Locate the cell with the specified text and output its (X, Y) center coordinate. 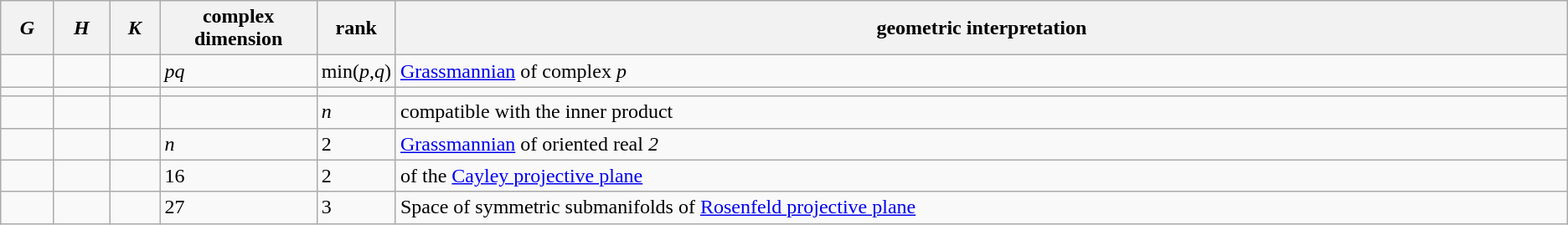
27 (238, 207)
geometric interpretation (982, 28)
of the Cayley projective plane (982, 176)
K (135, 28)
pq (238, 71)
16 (238, 176)
G (27, 28)
min(p,q) (356, 71)
Space of symmetric submanifolds of Rosenfeld projective plane (982, 207)
rank (356, 28)
Grassmannian of oriented real 2 (982, 144)
H (81, 28)
compatible with the inner product (982, 112)
3 (356, 207)
Grassmannian of complex p (982, 71)
complex dimension (238, 28)
